Identify which cell holds the provided text, then report its (X, Y) central coordinate. 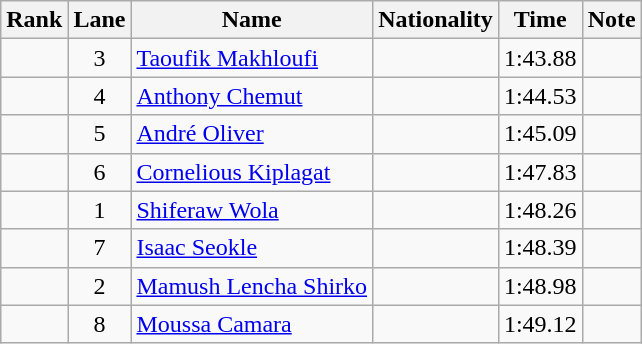
1 (100, 210)
Cornelious Kiplagat (252, 172)
Mamush Lencha Shirko (252, 286)
André Oliver (252, 134)
8 (100, 324)
Moussa Camara (252, 324)
Name (252, 20)
1:49.12 (540, 324)
Lane (100, 20)
1:48.98 (540, 286)
7 (100, 248)
Rank (34, 20)
Time (540, 20)
6 (100, 172)
Taoufik Makhloufi (252, 58)
3 (100, 58)
1:43.88 (540, 58)
1:47.83 (540, 172)
Note (612, 20)
1:48.39 (540, 248)
4 (100, 96)
Nationality (436, 20)
Anthony Chemut (252, 96)
5 (100, 134)
1:45.09 (540, 134)
Isaac Seokle (252, 248)
1:48.26 (540, 210)
Shiferaw Wola (252, 210)
1:44.53 (540, 96)
2 (100, 286)
